Extract the (X, Y) coordinate from the center of the cell holding the provided text.  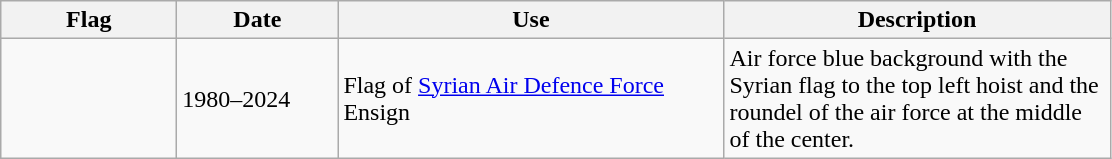
1980–2024 (258, 98)
Use (531, 20)
Date (258, 20)
Flag (89, 20)
Description (917, 20)
Flag of Syrian Air Defence Force Ensign (531, 98)
Air force blue background with the Syrian flag to the top left hoist and the roundel of the air force at the middle of the center. (917, 98)
